Extract the (x, y) coordinate from the center of the cell holding the provided text.  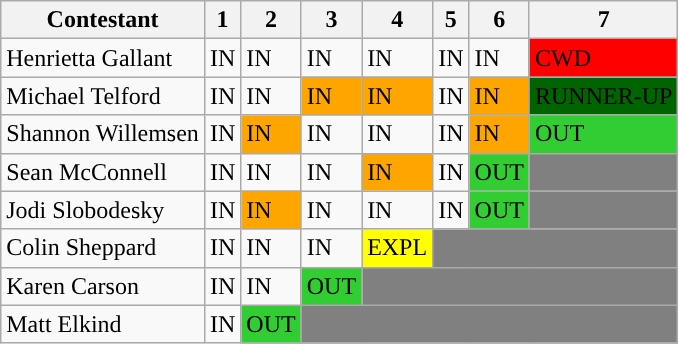
5 (451, 20)
7 (603, 20)
RUNNER-UP (603, 96)
4 (398, 20)
Matt Elkind (103, 324)
Michael Telford (103, 96)
Jodi Slobodesky (103, 210)
Shannon Willemsen (103, 134)
Sean McConnell (103, 172)
6 (499, 20)
2 (271, 20)
3 (331, 20)
CWD (603, 58)
Contestant (103, 20)
Colin Sheppard (103, 248)
Karen Carson (103, 286)
EXPL (398, 248)
Henrietta Gallant (103, 58)
1 (222, 20)
